Return [X, Y] of the center of cell containing provided text 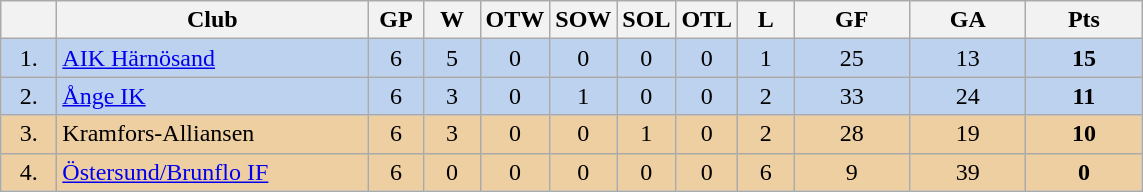
W [452, 20]
Kramfors-Alliansen [212, 134]
5 [452, 58]
Östersund/Brunflo IF [212, 172]
1. [29, 58]
19 [968, 134]
33 [852, 96]
4. [29, 172]
AIK Härnösand [212, 58]
GA [968, 20]
SOL [646, 20]
3. [29, 134]
Pts [1084, 20]
GP [396, 20]
24 [968, 96]
OTW [515, 20]
Club [212, 20]
L [766, 20]
25 [852, 58]
11 [1084, 96]
OTL [707, 20]
39 [968, 172]
GF [852, 20]
2. [29, 96]
10 [1084, 134]
15 [1084, 58]
Ånge IK [212, 96]
9 [852, 172]
28 [852, 134]
SOW [584, 20]
13 [968, 58]
